From the cell containing the given text, extract its center point as (X, Y) coordinate. 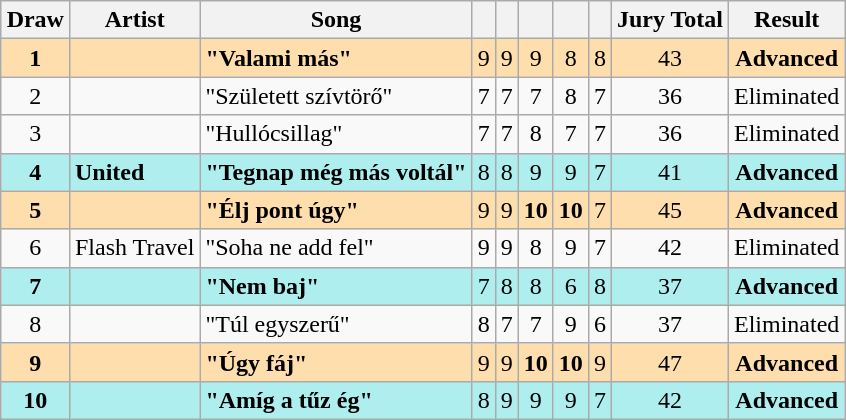
1 (35, 58)
Draw (35, 20)
45 (670, 210)
"Született szívtörő" (336, 96)
4 (35, 172)
47 (670, 362)
"Amíg a tűz ég" (336, 400)
3 (35, 134)
2 (35, 96)
"Túl egyszerű" (336, 324)
Flash Travel (134, 248)
United (134, 172)
Song (336, 20)
Jury Total (670, 20)
41 (670, 172)
"Élj pont úgy" (336, 210)
"Soha ne add fel" (336, 248)
"Úgy fáj" (336, 362)
5 (35, 210)
Artist (134, 20)
"Valami más" (336, 58)
Result (787, 20)
"Tegnap még más voltál" (336, 172)
43 (670, 58)
"Nem baj" (336, 286)
"Hullócsillag" (336, 134)
